Find where the given text appears and provide that cell's center as (X, Y) coordinate. 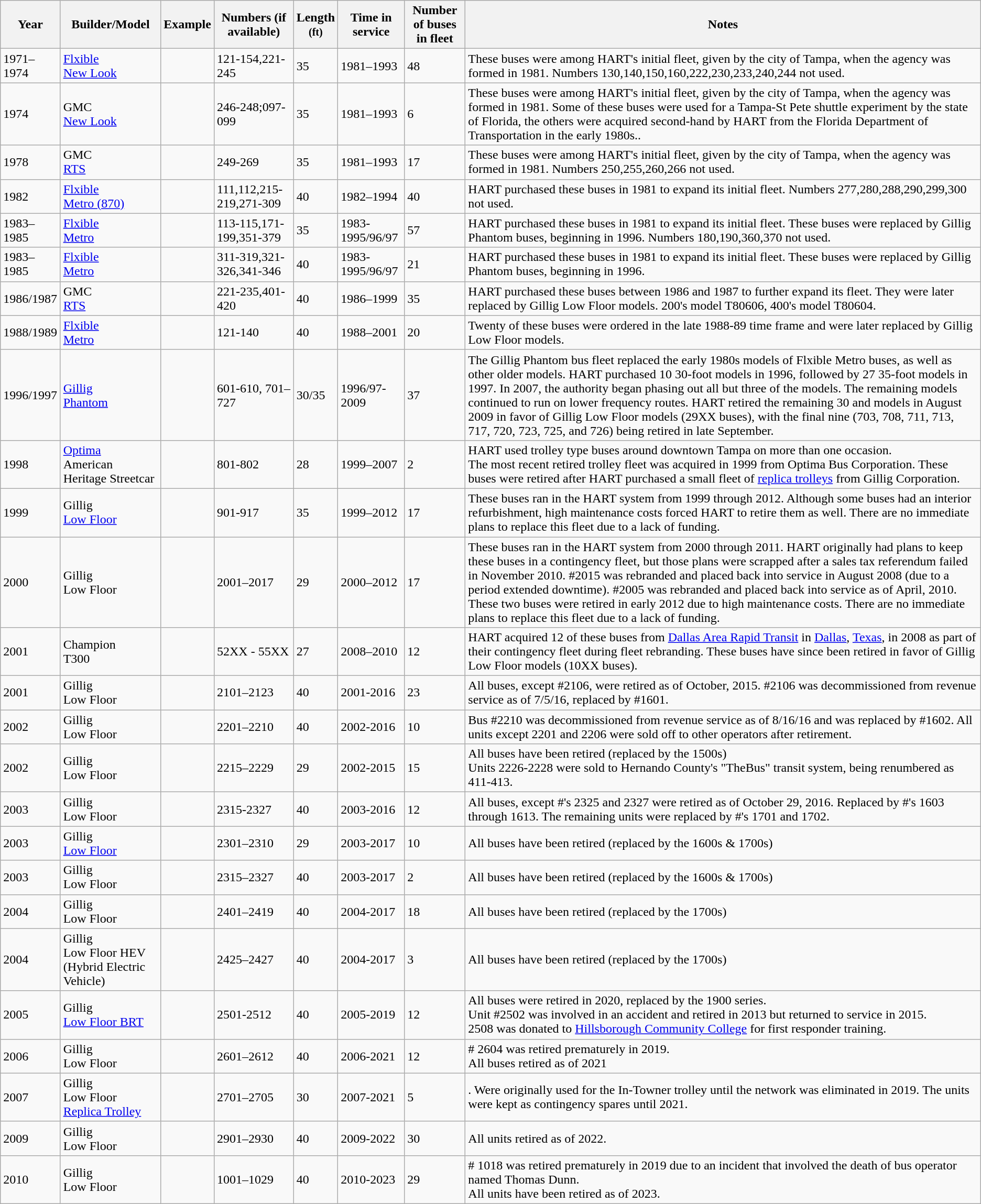
1999–2007 (371, 464)
1974 (30, 114)
All units retired as of 2022. (723, 1138)
221-235,401-420 (254, 299)
FlxibleNew Look (111, 66)
2005-2019 (371, 1015)
246-248;097-099 (254, 114)
113-115,171-199,351-379 (254, 231)
15 (435, 768)
2201–2210 (254, 727)
2006-2021 (371, 1056)
2601–2612 (254, 1056)
311-319,321-326,341-346 (254, 264)
20 (435, 332)
OptimaAmerican Heritage Streetcar (111, 464)
1001–1029 (254, 1179)
2010-2023 (371, 1179)
2002-2016 (371, 727)
2007-2021 (371, 1097)
1998 (30, 464)
1996/1997 (30, 395)
GilligLow Floor Replica Trolley (111, 1097)
Example (188, 25)
GilligLow Floor HEV (Hybrid Electric Vehicle) (111, 960)
2003-2016 (371, 809)
1978 (30, 162)
1988–2001 (371, 332)
48 (435, 66)
Twenty of these buses were ordered in the late 1988-89 time frame and were later replaced by Gillig Low Floor models. (723, 332)
1999–2012 (371, 512)
1986–1999 (371, 299)
121-140 (254, 332)
2501-2512 (254, 1015)
GilligLow Floor BRT (111, 1015)
2006 (30, 1056)
2008–2010 (371, 652)
Builder/Model (111, 25)
3 (435, 960)
249-269 (254, 162)
2401–2419 (254, 912)
2901–2930 (254, 1138)
1996/97-2009 (371, 395)
2005 (30, 1015)
52XX - 55XX (254, 652)
2010 (30, 1179)
GilligPhantom (111, 395)
121-154,221-245 (254, 66)
2701–2705 (254, 1097)
1982 (30, 196)
28 (315, 464)
57 (435, 231)
2001–2017 (254, 582)
601-610, 701–727 (254, 395)
2002-2015 (371, 768)
37 (435, 395)
Year (30, 25)
2315–2327 (254, 877)
2315-2327 (254, 809)
. Were originally used for the In-Towner trolley until the network was eliminated in 2019. The units were kept as contingency spares until 2021. (723, 1097)
1986/1987 (30, 299)
5 (435, 1097)
2009 (30, 1138)
FlxibleMetro (870) (111, 196)
23 (435, 693)
ChampionT300 (111, 652)
1988/1989 (30, 332)
GMCNew Look (111, 114)
HART purchased these buses in 1981 to expand its initial fleet. Numbers 277,280,288,290,299,300 not used. (723, 196)
2007 (30, 1097)
801-802 (254, 464)
Numbers (if available) (254, 25)
2000 (30, 582)
Time in service (371, 25)
2000–2012 (371, 582)
6 (435, 114)
2001-2016 (371, 693)
Number of buses in fleet (435, 25)
21 (435, 264)
111,112,215-219,271-309 (254, 196)
These buses were among HART's initial fleet, given by the city of Tampa, when the agency was formed in 1981. Numbers 250,255,260,266 not used. (723, 162)
2425–2427 (254, 960)
901-917 (254, 512)
30/35 (315, 395)
1982–1994 (371, 196)
1971–1974 (30, 66)
1999 (30, 512)
2301–2310 (254, 844)
2101–2123 (254, 693)
2215–2229 (254, 768)
Length(ft) (315, 25)
All buses, except #2106, were retired as of October, 2015. #2106 was decommissioned from revenue service as of 7/5/16, replaced by #1601. (723, 693)
# 2604 was retired prematurely in 2019.All buses retired as of 2021 (723, 1056)
27 (315, 652)
2009-2022 (371, 1138)
Notes (723, 25)
18 (435, 912)
HART purchased these buses in 1981 to expand its initial fleet. These buses were replaced by Gillig Phantom buses, beginning in 1996. (723, 264)
